Search for the cell housing the specified text and yield its (X, Y) center coordinate. 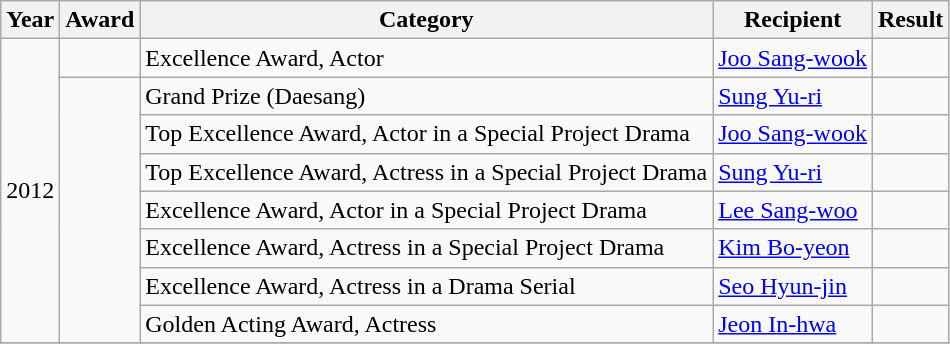
Category (426, 20)
Grand Prize (Daesang) (426, 96)
Lee Sang-woo (793, 210)
2012 (30, 191)
Top Excellence Award, Actor in a Special Project Drama (426, 134)
Top Excellence Award, Actress in a Special Project Drama (426, 172)
Golden Acting Award, Actress (426, 324)
Excellence Award, Actress in a Special Project Drama (426, 248)
Excellence Award, Actress in a Drama Serial (426, 286)
Kim Bo-yeon (793, 248)
Recipient (793, 20)
Excellence Award, Actor (426, 58)
Jeon In-hwa (793, 324)
Excellence Award, Actor in a Special Project Drama (426, 210)
Seo Hyun-jin (793, 286)
Result (910, 20)
Award (100, 20)
Year (30, 20)
